Search for the cell housing the specified text and yield its [X, Y] center coordinate. 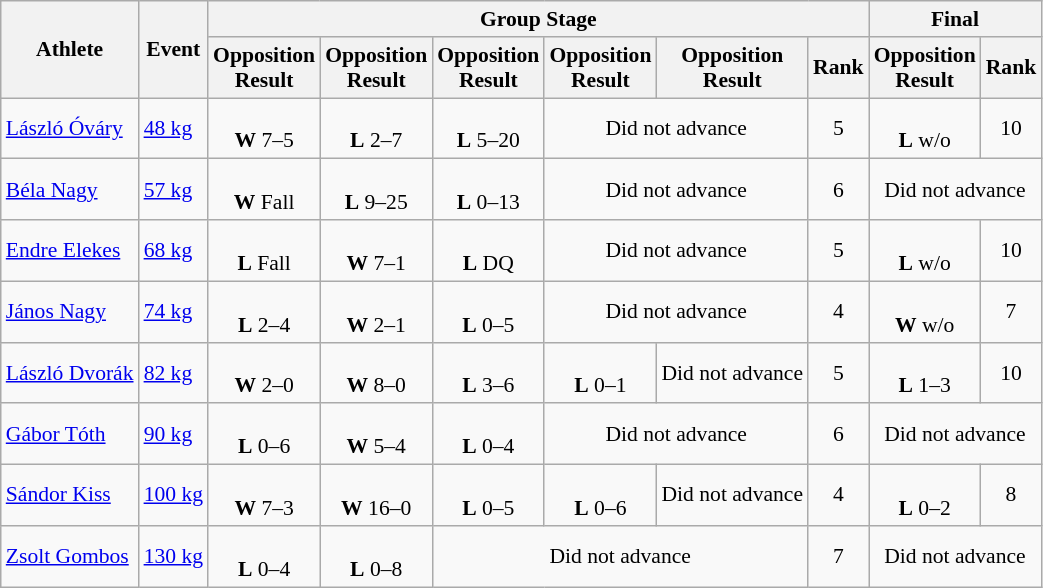
Event [174, 50]
L 0–1 [600, 372]
W 16–0 [376, 496]
W 7–5 [264, 128]
Gábor Tóth [70, 434]
Sándor Kiss [70, 496]
8 [1012, 496]
L 0–2 [925, 496]
130 kg [174, 556]
W 7–1 [376, 250]
L 0–8 [376, 556]
Athlete [70, 50]
W 2–1 [376, 312]
L 5–20 [488, 128]
L Fall [264, 250]
László Dvorák [70, 372]
L 3–6 [488, 372]
L 9–25 [376, 190]
W Fall [264, 190]
Group Stage [538, 19]
L 1–3 [925, 372]
68 kg [174, 250]
82 kg [174, 372]
L 2–7 [376, 128]
57 kg [174, 190]
Endre Elekes [70, 250]
L 0–13 [488, 190]
48 kg [174, 128]
János Nagy [70, 312]
L DQ [488, 250]
W w/o [925, 312]
Béla Nagy [70, 190]
90 kg [174, 434]
László Óváry [70, 128]
100 kg [174, 496]
W 8–0 [376, 372]
74 kg [174, 312]
L 2–4 [264, 312]
Zsolt Gombos [70, 556]
Final [956, 19]
W 7–3 [264, 496]
W 5–4 [376, 434]
W 2–0 [264, 372]
